Locate the cell with the specified text and output its [X, Y] center coordinate. 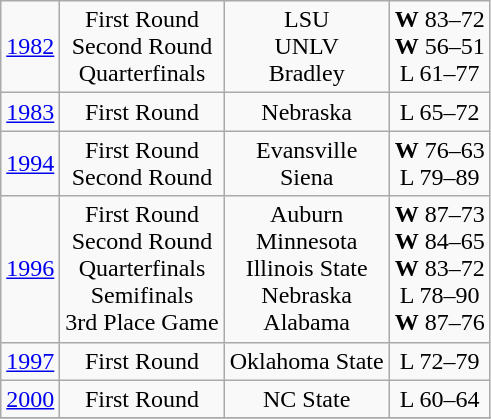
1982 [30, 47]
First RoundSecond RoundQuarterfinals [142, 47]
L 60–64 [440, 399]
AuburnMinnesotaIllinois StateNebraskaAlabama [306, 269]
1996 [30, 269]
LSUUNLVBradley [306, 47]
First RoundSecond RoundQuarterfinalsSemifinals3rd Place Game [142, 269]
Nebraska [306, 112]
1983 [30, 112]
W 76–63L 79–89 [440, 164]
First RoundSecond Round [142, 164]
Oklahoma State [306, 361]
2000 [30, 399]
1994 [30, 164]
W 83–72W 56–51L 61–77 [440, 47]
L 72–79 [440, 361]
EvansvilleSiena [306, 164]
L 65–72 [440, 112]
W 87–73W 84–65W 83–72L 78–90W 87–76 [440, 269]
NC State [306, 399]
1997 [30, 361]
